Locate the cell with the specified text and output its (x, y) center coordinate. 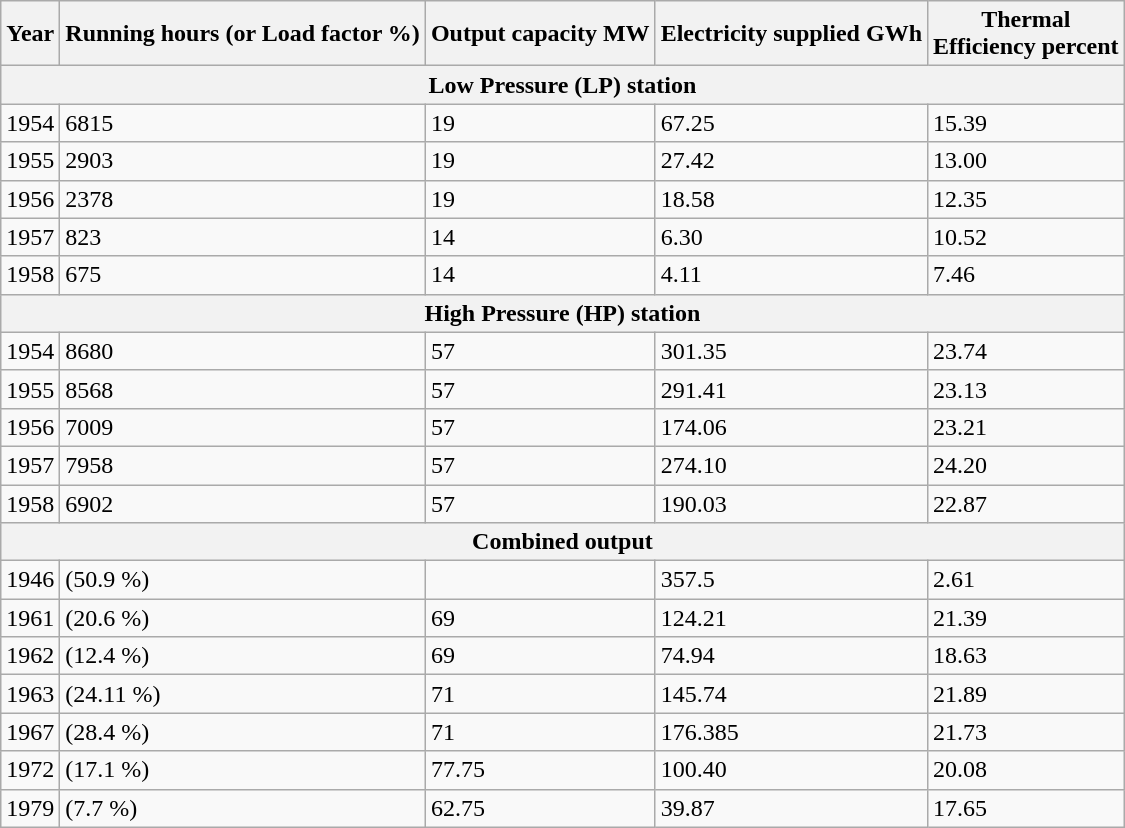
77.75 (540, 770)
39.87 (791, 808)
100.40 (791, 770)
7.46 (1026, 275)
ThermalEfficiency percent (1026, 34)
21.89 (1026, 694)
1967 (30, 732)
15.39 (1026, 123)
20.08 (1026, 770)
18.58 (791, 199)
Electricity supplied GWh (791, 34)
274.10 (791, 465)
357.5 (791, 580)
823 (243, 237)
4.11 (791, 275)
124.21 (791, 618)
(12.4 %) (243, 656)
174.06 (791, 427)
1961 (30, 618)
23.74 (1026, 351)
2378 (243, 199)
675 (243, 275)
6815 (243, 123)
67.25 (791, 123)
1963 (30, 694)
21.73 (1026, 732)
Low Pressure (LP) station (562, 85)
27.42 (791, 161)
23.13 (1026, 389)
6902 (243, 503)
Year (30, 34)
24.20 (1026, 465)
301.35 (791, 351)
7958 (243, 465)
8680 (243, 351)
1972 (30, 770)
6.30 (791, 237)
190.03 (791, 503)
(50.9 %) (243, 580)
145.74 (791, 694)
13.00 (1026, 161)
(28.4 %) (243, 732)
22.87 (1026, 503)
7009 (243, 427)
1979 (30, 808)
176.385 (791, 732)
1946 (30, 580)
2903 (243, 161)
10.52 (1026, 237)
23.21 (1026, 427)
8568 (243, 389)
(24.11 %) (243, 694)
Running hours (or Load factor %) (243, 34)
(20.6 %) (243, 618)
21.39 (1026, 618)
12.35 (1026, 199)
High Pressure (HP) station (562, 313)
(7.7 %) (243, 808)
62.75 (540, 808)
291.41 (791, 389)
74.94 (791, 656)
2.61 (1026, 580)
17.65 (1026, 808)
1962 (30, 656)
Output capacity MW (540, 34)
18.63 (1026, 656)
Combined output (562, 542)
(17.1 %) (243, 770)
